Identify which cell holds the provided text, then report its (x, y) central coordinate. 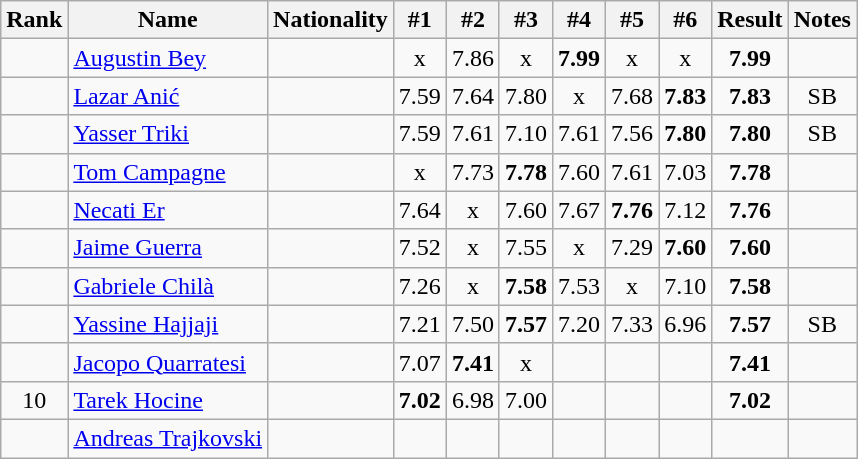
6.98 (472, 400)
10 (34, 400)
#3 (526, 20)
#5 (632, 20)
7.68 (632, 96)
7.55 (526, 248)
6.96 (686, 324)
7.03 (686, 172)
7.12 (686, 210)
7.29 (632, 248)
Tarek Hocine (168, 400)
7.86 (472, 58)
7.56 (632, 134)
#1 (420, 20)
7.53 (580, 286)
#6 (686, 20)
Augustin Bey (168, 58)
Notes (822, 20)
7.50 (472, 324)
7.21 (420, 324)
Jacopo Quarratesi (168, 362)
Tom Campagne (168, 172)
7.20 (580, 324)
Name (168, 20)
7.26 (420, 286)
Result (750, 20)
7.00 (526, 400)
7.52 (420, 248)
Rank (34, 20)
Nationality (331, 20)
7.07 (420, 362)
Gabriele Chilà (168, 286)
#4 (580, 20)
Necati Er (168, 210)
7.33 (632, 324)
Lazar Anić (168, 96)
Yassine Hajjaji (168, 324)
#2 (472, 20)
Yasser Triki (168, 134)
7.67 (580, 210)
Andreas Trajkovski (168, 438)
7.73 (472, 172)
Jaime Guerra (168, 248)
